Output the (x, y) coordinate of the center of the cell containing the given text.  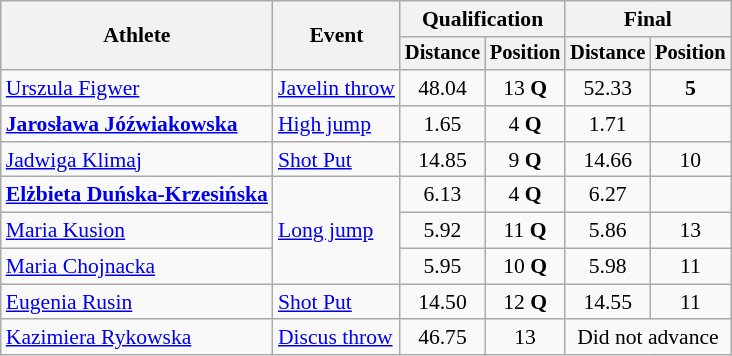
5.95 (442, 267)
6.27 (608, 195)
Eugenia Rusin (137, 302)
5.86 (608, 231)
14.66 (608, 160)
1.65 (442, 124)
12 Q (525, 302)
5.92 (442, 231)
5 (690, 88)
Long jump (336, 230)
14.50 (442, 302)
Jadwiga Klimaj (137, 160)
Athlete (137, 36)
10 Q (525, 267)
Kazimiera Rykowska (137, 338)
Final (648, 19)
9 Q (525, 160)
6.13 (442, 195)
48.04 (442, 88)
14.55 (608, 302)
Did not advance (648, 338)
Urszula Figwer (137, 88)
Maria Kusion (137, 231)
Elżbieta Duńska-Krzesińska (137, 195)
46.75 (442, 338)
High jump (336, 124)
Discus throw (336, 338)
11 Q (525, 231)
10 (690, 160)
Jarosława Jóźwiakowska (137, 124)
14.85 (442, 160)
13 Q (525, 88)
Event (336, 36)
Maria Chojnacka (137, 267)
Qualification (482, 19)
1.71 (608, 124)
5.98 (608, 267)
Javelin throw (336, 88)
52.33 (608, 88)
